Determine the [X, Y] coordinate at the center of the cell enclosing the given text.  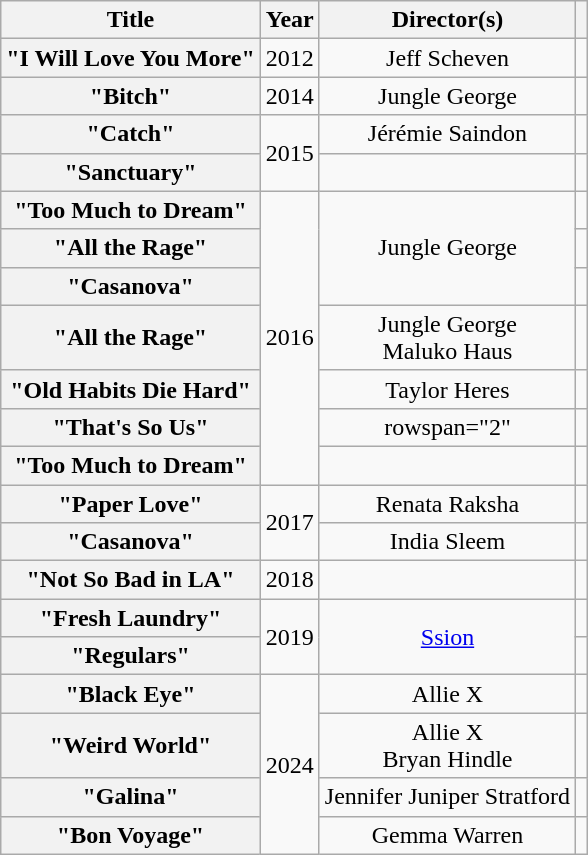
Jennifer Juniper Stratford [447, 797]
2019 [290, 637]
"Bitch" [131, 96]
2012 [290, 58]
Ssion [447, 637]
Jérémie Saindon [447, 134]
Allie X [447, 694]
"Bon Voyage" [131, 835]
Year [290, 20]
"Sanctuary" [131, 172]
"Galina" [131, 797]
Allie XBryan Hindle [447, 746]
"Not So Bad in LA" [131, 580]
"Black Eye" [131, 694]
"Regulars" [131, 656]
2018 [290, 580]
Taylor Heres [447, 389]
rowspan="2" [447, 427]
Jungle GeorgeMaluko Haus [447, 338]
"Weird World" [131, 746]
"Paper Love" [131, 503]
Director(s) [447, 20]
2016 [290, 338]
"That's So Us" [131, 427]
Gemma Warren [447, 835]
"Catch" [131, 134]
"Old Habits Die Hard" [131, 389]
Title [131, 20]
2014 [290, 96]
2015 [290, 153]
2024 [290, 764]
"Fresh Laundry" [131, 618]
India Sleem [447, 542]
2017 [290, 522]
Jeff Scheven [447, 58]
Renata Raksha [447, 503]
"I Will Love You More" [131, 58]
